Locate the cell with the specified text and output its (x, y) center coordinate. 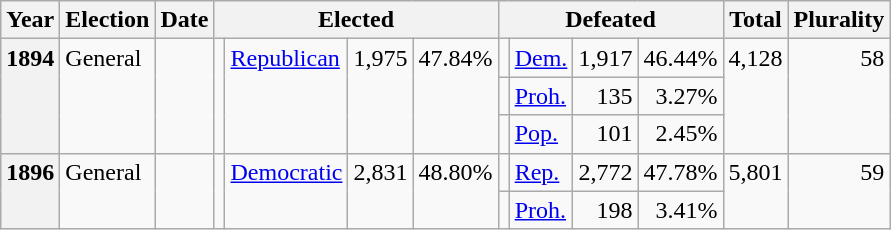
5,801 (756, 191)
1,975 (380, 96)
Plurality (839, 20)
101 (606, 134)
1,917 (606, 58)
Pop. (541, 134)
Date (184, 20)
3.27% (680, 96)
Democratic (286, 191)
47.78% (680, 172)
Dem. (541, 58)
Year (30, 20)
2.45% (680, 134)
1896 (30, 191)
2,831 (380, 191)
Republican (286, 96)
Defeated (610, 20)
Elected (356, 20)
Election (108, 20)
58 (839, 96)
1894 (30, 96)
46.44% (680, 58)
198 (606, 210)
3.41% (680, 210)
Rep. (541, 172)
4,128 (756, 96)
Total (756, 20)
2,772 (606, 172)
59 (839, 191)
48.80% (456, 191)
47.84% (456, 96)
135 (606, 96)
